Output the [x, y] coordinate of the center of the cell containing the given text.  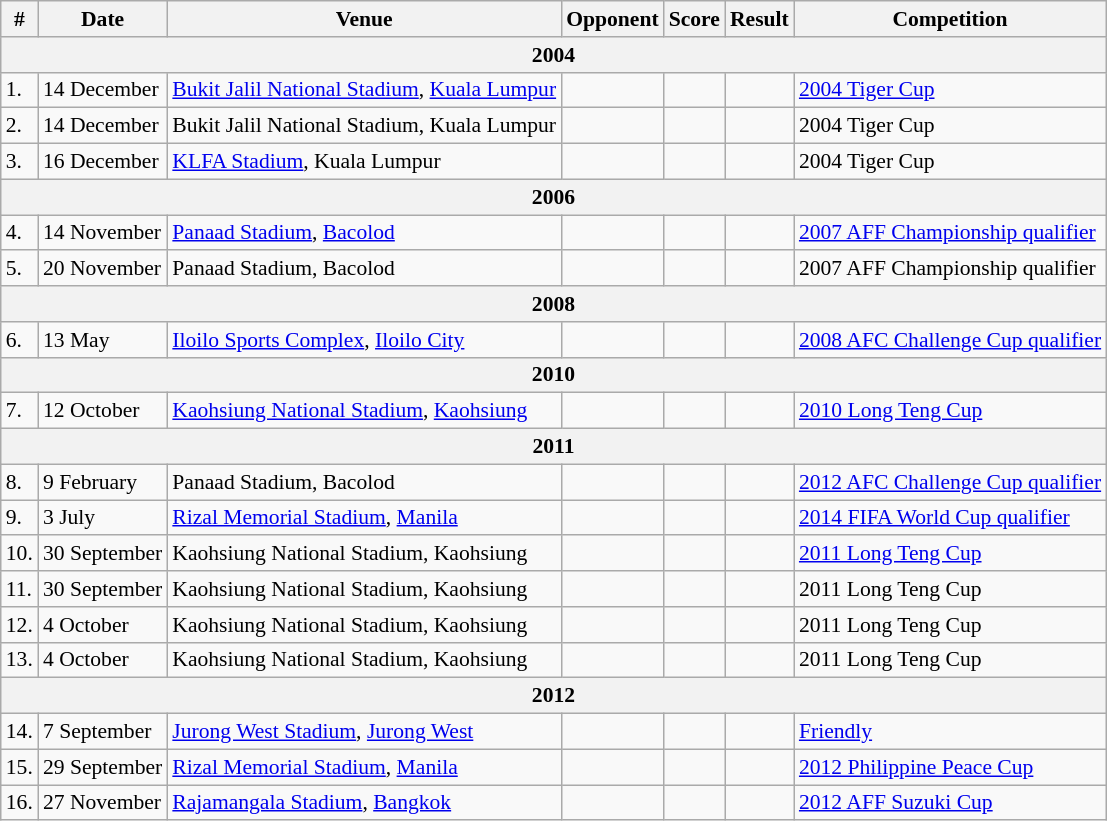
2011 [554, 447]
11. [20, 589]
Score [694, 19]
2006 [554, 197]
Venue [364, 19]
2010 Long Teng Cup [950, 411]
3 July [102, 518]
2008 AFC Challenge Cup qualifier [950, 340]
3. [20, 162]
7 September [102, 732]
14 November [102, 233]
Iloilo Sports Complex, Iloilo City [364, 340]
6. [20, 340]
13 May [102, 340]
2012 Philippine Peace Cup [950, 767]
Result [760, 19]
1. [20, 90]
9 February [102, 482]
Competition [950, 19]
2008 [554, 304]
12 October [102, 411]
5. [20, 269]
16. [20, 803]
13. [20, 660]
27 November [102, 803]
8. [20, 482]
12. [20, 625]
2012 AFC Challenge Cup qualifier [950, 482]
14. [20, 732]
10. [20, 554]
20 November [102, 269]
Rajamangala Stadium, Bangkok [364, 803]
7. [20, 411]
KLFA Stadium, Kuala Lumpur [364, 162]
Date [102, 19]
29 September [102, 767]
2014 FIFA World Cup qualifier [950, 518]
2010 [554, 375]
15. [20, 767]
2012 [554, 696]
2. [20, 126]
16 December [102, 162]
# [20, 19]
9. [20, 518]
Friendly [950, 732]
2004 [554, 55]
2012 AFF Suzuki Cup [950, 803]
4. [20, 233]
Opponent [612, 19]
Jurong West Stadium, Jurong West [364, 732]
